Pinpoint the cell where the given text exists, returning its (x, y) midpoint coordinate. 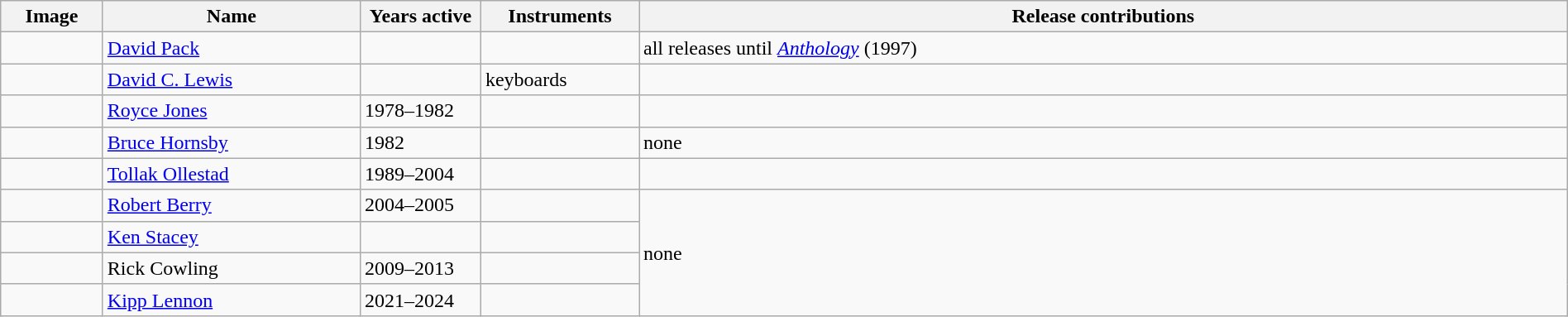
Name (232, 17)
David Pack (232, 48)
Years active (420, 17)
1982 (420, 142)
Release contributions (1103, 17)
Rick Cowling (232, 268)
keyboards (559, 79)
Royce Jones (232, 111)
Robert Berry (232, 205)
Bruce Hornsby (232, 142)
David C. Lewis (232, 79)
Tollak Ollestad (232, 174)
1978–1982 (420, 111)
Kipp Lennon (232, 300)
2004–2005 (420, 205)
2009–2013 (420, 268)
Instruments (559, 17)
Ken Stacey (232, 237)
1989–2004 (420, 174)
2021–2024 (420, 300)
Image (52, 17)
all releases until Anthology (1997) (1103, 48)
